Scan for the cell matching the given text and deliver its (x, y) coordinate at center. 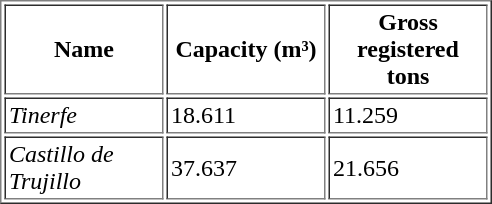
21.656 (408, 168)
Tinerfe (84, 116)
Castillo de Trujillo (84, 168)
37.637 (246, 168)
11.259 (408, 116)
Name (84, 49)
Capacity (m³) (246, 49)
Gross registered tons (408, 49)
18.611 (246, 116)
